Scan for the cell matching the given text and deliver its [x, y] coordinate at center. 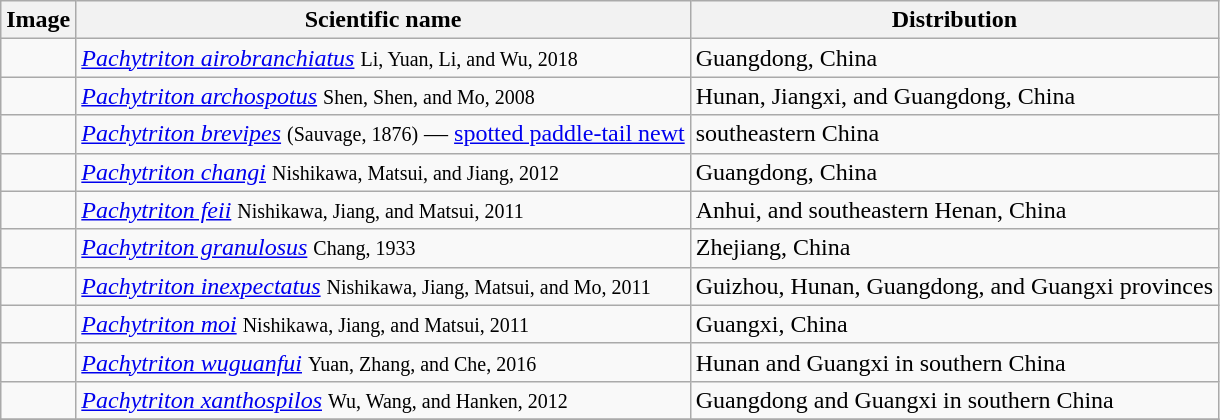
Pachytriton moi Nishikawa, Jiang, and Matsui, 2011 [383, 324]
Image [38, 20]
Guangdong and Guangxi in southern China [954, 400]
Pachytriton brevipes (Sauvage, 1876) — spotted paddle-tail newt [383, 134]
Pachytriton xanthospilos Wu, Wang, and Hanken, 2012 [383, 400]
Guizhou, Hunan, Guangdong, and Guangxi provinces [954, 286]
Hunan, Jiangxi, and Guangdong, China [954, 96]
Pachytriton granulosus Chang, 1933 [383, 248]
Guangxi, China [954, 324]
Pachytriton changi Nishikawa, Matsui, and Jiang, 2012 [383, 172]
Hunan and Guangxi in southern China [954, 362]
Pachytriton airobranchiatus Li, Yuan, Li, and Wu, 2018 [383, 58]
Anhui, and southeastern Henan, China [954, 210]
Pachytriton feii Nishikawa, Jiang, and Matsui, 2011 [383, 210]
Distribution [954, 20]
Pachytriton inexpectatus Nishikawa, Jiang, Matsui, and Mo, 2011 [383, 286]
Pachytriton archospotus Shen, Shen, and Mo, 2008 [383, 96]
Zhejiang, China [954, 248]
Scientific name [383, 20]
Pachytriton wuguanfui Yuan, Zhang, and Che, 2016 [383, 362]
southeastern China [954, 134]
